From the cell containing the given text, extract its center point as [x, y] coordinate. 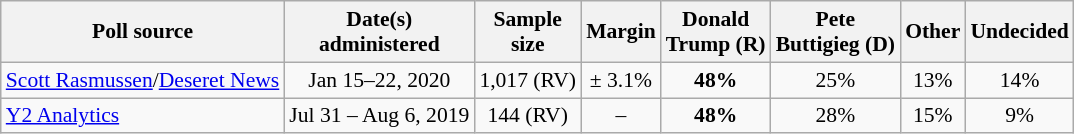
1,017 (RV) [528, 80]
144 (RV) [528, 116]
Poll source [143, 32]
28% [836, 116]
Scott Rasmussen/Deseret News [143, 80]
Other [932, 32]
Jan 15–22, 2020 [379, 80]
14% [1019, 80]
– [621, 116]
Margin [621, 32]
13% [932, 80]
Date(s)administered [379, 32]
± 3.1% [621, 80]
Y2 Analytics [143, 116]
PeteButtigieg (D) [836, 32]
Samplesize [528, 32]
15% [932, 116]
Undecided [1019, 32]
DonaldTrump (R) [716, 32]
9% [1019, 116]
25% [836, 80]
Jul 31 – Aug 6, 2019 [379, 116]
